Locate the cell with the specified text and output its [x, y] center coordinate. 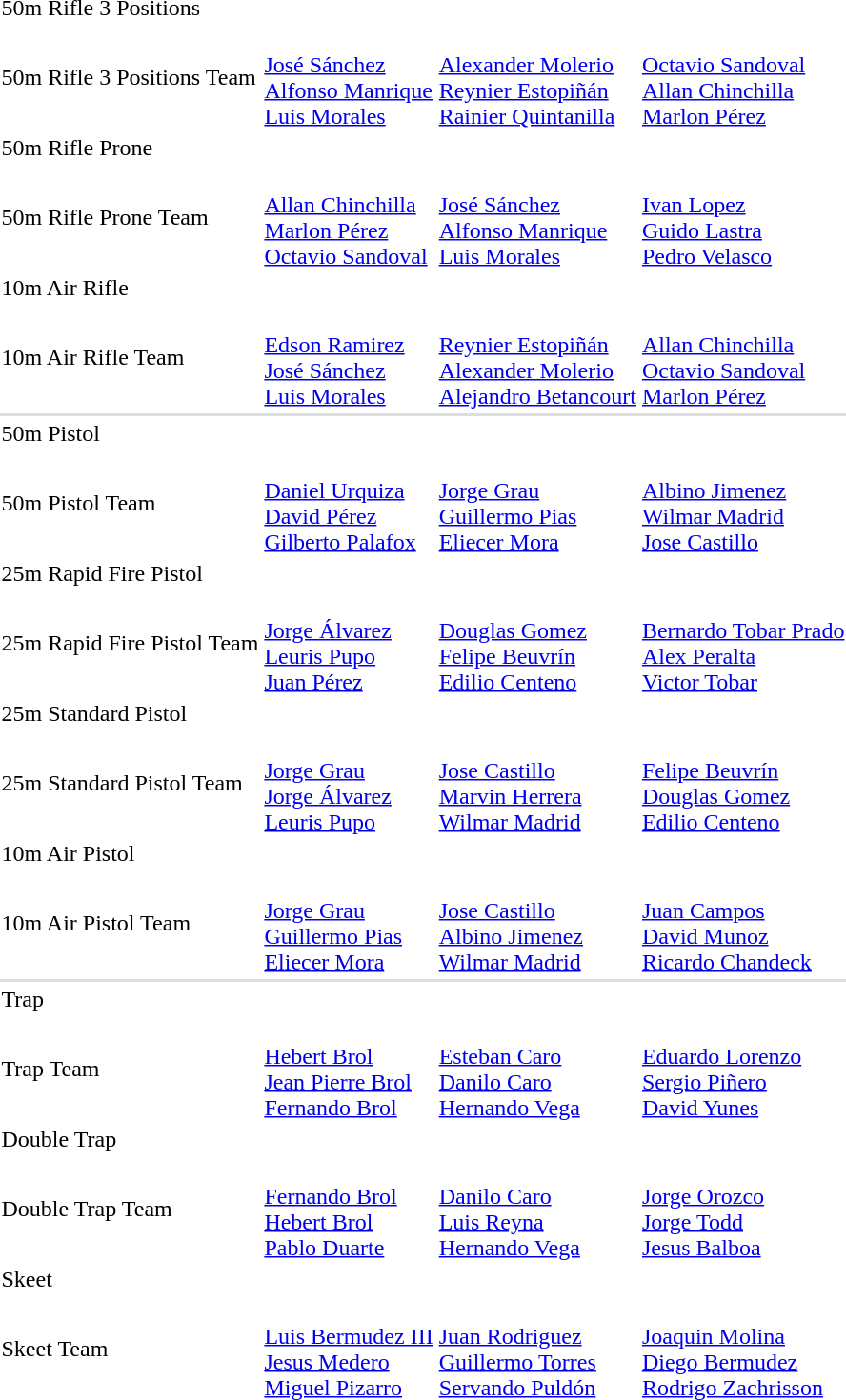
50m Pistol Team [130, 503]
Trap Team [130, 1069]
Fernando BrolHebert BrolPablo Duarte [349, 1210]
25m Standard Pistol [130, 713]
Danilo CaroLuis ReynaHernando Vega [537, 1210]
Hebert BrolJean Pierre BrolFernando Brol [349, 1069]
Daniel UrquizaDavid PérezGilberto Palafox [349, 503]
Allan ChinchillaMarlon PérezOctavio Sandoval [349, 217]
10m Air Rifle Team [130, 358]
Jose CastilloAlbino JimenezWilmar Madrid [537, 924]
Double Trap Team [130, 1210]
Jose CastilloMarvin HerreraWilmar Madrid [537, 783]
Felipe BeuvrínDouglas GomezEdilio Centeno [743, 783]
10m Air Pistol [130, 853]
Jorge ÁlvarezLeuris PupoJuan Pérez [349, 644]
50m Rifle Prone [130, 148]
25m Standard Pistol Team [130, 783]
Eduardo LorenzoSergio PiñeroDavid Yunes [743, 1069]
Ivan LopezGuido LastraPedro Velasco [743, 217]
Jorge OrozcoJorge ToddJesus Balboa [743, 1210]
Albino JimenezWilmar MadridJose Castillo [743, 503]
Skeet [130, 1279]
Reynier EstopiñánAlexander MolerioAlejandro Betancourt [537, 358]
Jorge GrauJorge ÁlvarezLeuris Pupo [349, 783]
25m Rapid Fire Pistol [130, 573]
Alexander MolerioReynier EstopiñánRainier Quintanilla [537, 78]
Douglas GomezFelipe BeuvrínEdilio Centeno [537, 644]
50m Rifle Prone Team [130, 217]
Esteban CaroDanilo CaroHernando Vega [537, 1069]
Octavio SandovalAllan ChinchillaMarlon Pérez [743, 78]
Juan CamposDavid MunozRicardo Chandeck [743, 924]
Trap [130, 999]
50m Rifle 3 Positions Team [130, 78]
10m Air Pistol Team [130, 924]
Bernardo Tobar PradoAlex PeraltaVictor Tobar [743, 644]
Edson RamirezJosé SánchezLuis Morales [349, 358]
Allan ChinchillaOctavio SandovalMarlon Pérez [743, 358]
10m Air Rifle [130, 288]
Double Trap [130, 1139]
25m Rapid Fire Pistol Team [130, 644]
50m Pistol [130, 433]
